Locate the cell with the specified text and output its [x, y] center coordinate. 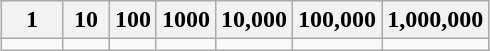
100 [132, 20]
10,000 [254, 20]
10 [86, 20]
1,000,000 [436, 20]
1000 [186, 20]
100,000 [338, 20]
1 [32, 20]
